Detect which cell encompasses the target text, then output its [X, Y] center coordinate. 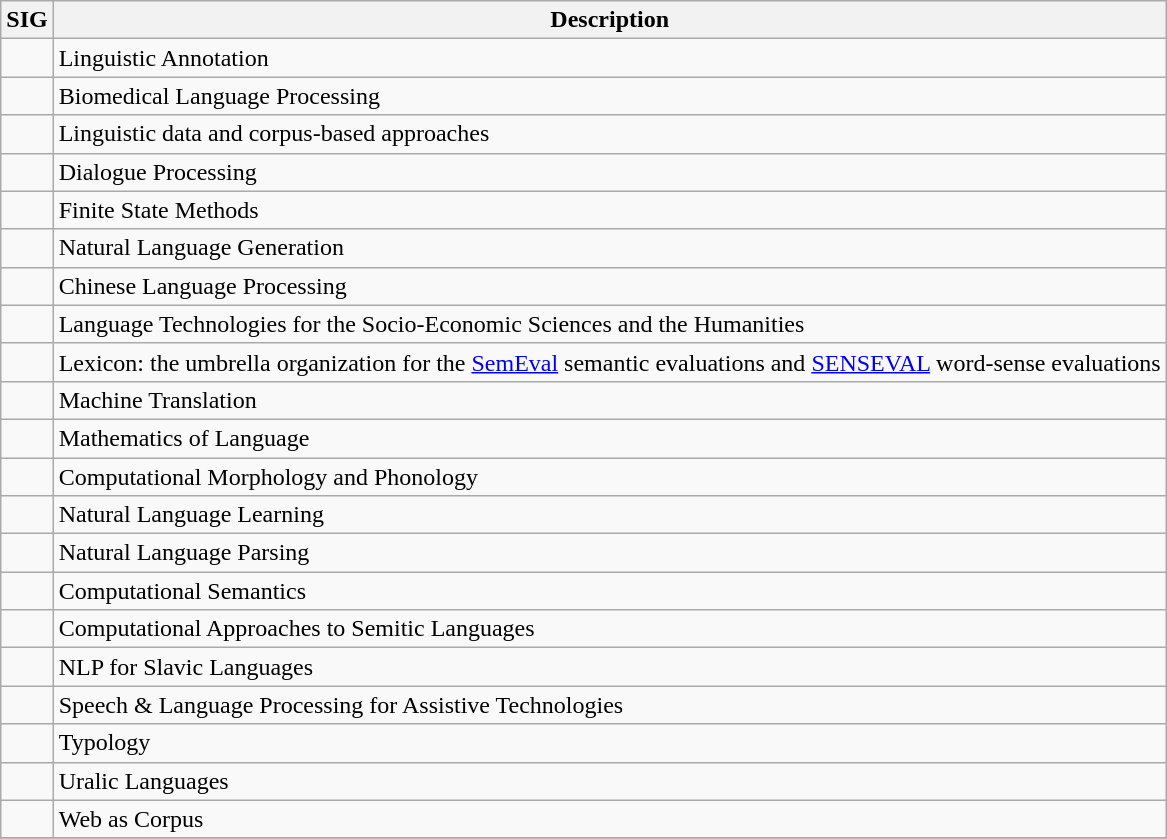
Language Technologies for the Socio-Economic Sciences and the Humanities [610, 324]
Computational Morphology and Phonology [610, 477]
NLP for Slavic Languages [610, 667]
Natural Language Parsing [610, 553]
Linguistic data and corpus-based approaches [610, 134]
Uralic Languages [610, 781]
Natural Language Generation [610, 248]
Natural Language Learning [610, 515]
Computational Approaches to Semitic Languages [610, 629]
Biomedical Language Processing [610, 96]
Dialogue Processing [610, 172]
Web as Corpus [610, 819]
Speech & Language Processing for Assistive Technologies [610, 705]
Machine Translation [610, 400]
Finite State Methods [610, 210]
Computational Semantics [610, 591]
Lexicon: the umbrella organization for the SemEval semantic evaluations and SENSEVAL word-sense evaluations [610, 362]
Typology [610, 743]
Description [610, 20]
Mathematics of Language [610, 438]
Linguistic Annotation [610, 58]
Chinese Language Processing [610, 286]
SIG [27, 20]
